Search for the cell housing the specified text and yield its (X, Y) center coordinate. 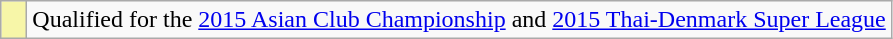
Qualified for the 2015 Asian Club Championship and 2015 Thai-Denmark Super League (459, 20)
